Find where the given text appears and provide that cell's center as [X, Y] coordinate. 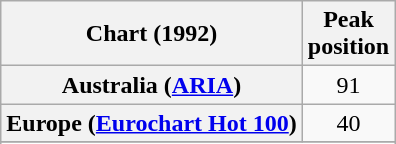
Peakposition [348, 34]
Chart (1992) [152, 34]
Europe (Eurochart Hot 100) [152, 123]
Australia (ARIA) [152, 85]
40 [348, 123]
91 [348, 85]
